Determine the [x, y] coordinate at the center of the cell enclosing the given text.  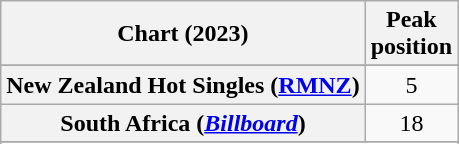
New Zealand Hot Singles (RMNZ) [183, 85]
18 [411, 123]
5 [411, 85]
South Africa (Billboard) [183, 123]
Peakposition [411, 34]
Chart (2023) [183, 34]
